Find where the given text appears and provide that cell's center as [x, y] coordinate. 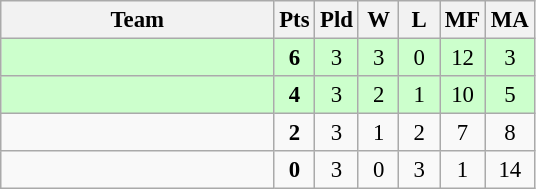
10 [463, 95]
8 [510, 133]
14 [510, 170]
W [378, 20]
4 [294, 95]
L [420, 20]
MF [463, 20]
7 [463, 133]
Pld [337, 20]
6 [294, 58]
Team [138, 20]
Pts [294, 20]
5 [510, 95]
MA [510, 20]
12 [463, 58]
